Capture the cell that displays the provided text and extract its (X, Y) central coordinate. 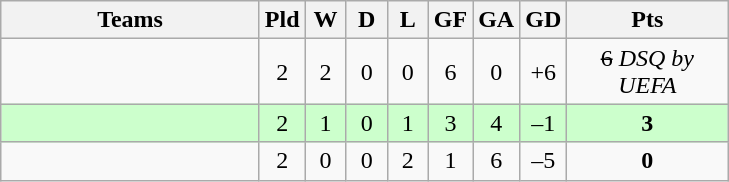
–1 (544, 123)
GA (496, 20)
D (366, 20)
+6 (544, 72)
4 (496, 123)
W (326, 20)
Pld (282, 20)
GF (450, 20)
6 DSQ by UEFA (648, 72)
Pts (648, 20)
–5 (544, 161)
Teams (130, 20)
L (408, 20)
GD (544, 20)
